Scan for the cell matching the given text and deliver its (X, Y) coordinate at center. 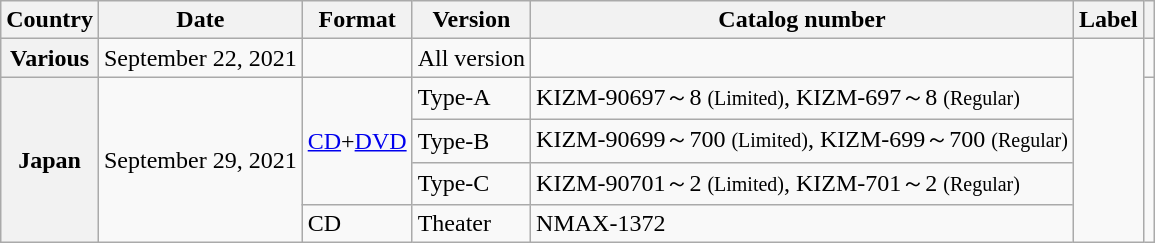
NMAX-1372 (802, 224)
Label (1108, 20)
Japan (50, 160)
KIZM-90697～8 (Limited), KIZM-697～8 (Regular) (802, 98)
Type-A (471, 98)
Date (200, 20)
KIZM-90699～700 (Limited), KIZM-699～700 (Regular) (802, 140)
September 29, 2021 (200, 160)
September 22, 2021 (200, 58)
Version (471, 20)
Catalog number (802, 20)
CD (357, 224)
KIZM-90701～2 (Limited), KIZM-701～2 (Regular) (802, 184)
Theater (471, 224)
Type-B (471, 140)
Various (50, 58)
Country (50, 20)
CD+DVD (357, 141)
Type-C (471, 184)
Format (357, 20)
All version (471, 58)
